Scan for the cell matching the given text and deliver its (X, Y) coordinate at center. 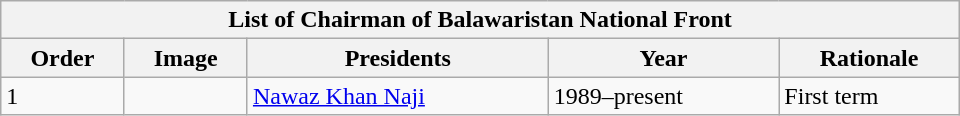
Nawaz Khan Naji (398, 96)
1989–present (664, 96)
Rationale (869, 58)
Presidents (398, 58)
Year (664, 58)
Image (186, 58)
1 (62, 96)
List of Chairman of Balawaristan National Front (480, 20)
First term (869, 96)
Order (62, 58)
